For the text-containing cell, return its midpoint in (x, y) coordinate format. 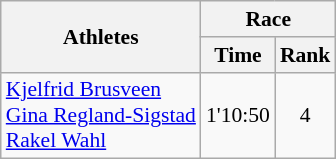
1'10:50 (238, 116)
Kjelfrid BrusveenGina Regland-SigstadRakel Wahl (101, 116)
Time (238, 55)
Rank (306, 55)
4 (306, 116)
Athletes (101, 36)
Race (268, 19)
